Scan for the cell matching the given text and deliver its (X, Y) coordinate at center. 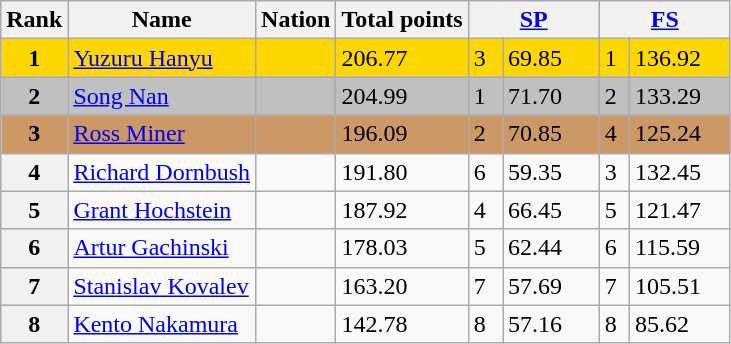
133.29 (680, 96)
206.77 (402, 58)
115.59 (680, 248)
70.85 (550, 134)
57.16 (550, 324)
FS (664, 20)
57.69 (550, 286)
Stanislav Kovalev (162, 286)
121.47 (680, 210)
71.70 (550, 96)
Kento Nakamura (162, 324)
204.99 (402, 96)
187.92 (402, 210)
Nation (296, 20)
178.03 (402, 248)
Name (162, 20)
Ross Miner (162, 134)
85.62 (680, 324)
SP (534, 20)
69.85 (550, 58)
163.20 (402, 286)
Richard Dornbush (162, 172)
132.45 (680, 172)
Total points (402, 20)
196.09 (402, 134)
Song Nan (162, 96)
66.45 (550, 210)
136.92 (680, 58)
Yuzuru Hanyu (162, 58)
62.44 (550, 248)
142.78 (402, 324)
125.24 (680, 134)
Artur Gachinski (162, 248)
105.51 (680, 286)
Rank (34, 20)
Grant Hochstein (162, 210)
191.80 (402, 172)
59.35 (550, 172)
